Output the (x, y) coordinate of the center of the cell containing the given text.  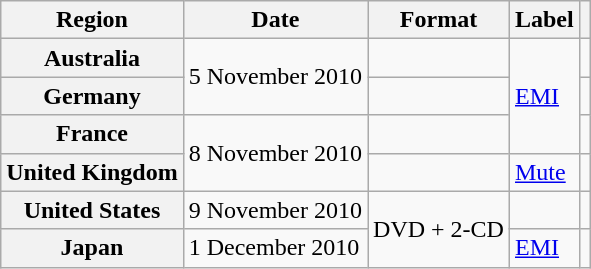
8 November 2010 (275, 153)
5 November 2010 (275, 77)
DVD + 2-CD (439, 229)
Japan (92, 248)
9 November 2010 (275, 210)
Germany (92, 96)
United Kingdom (92, 172)
Format (439, 20)
1 December 2010 (275, 248)
Label (544, 20)
Mute (544, 172)
France (92, 134)
Australia (92, 58)
United States (92, 210)
Region (92, 20)
Date (275, 20)
